Identify which cell holds the provided text, then report its [x, y] central coordinate. 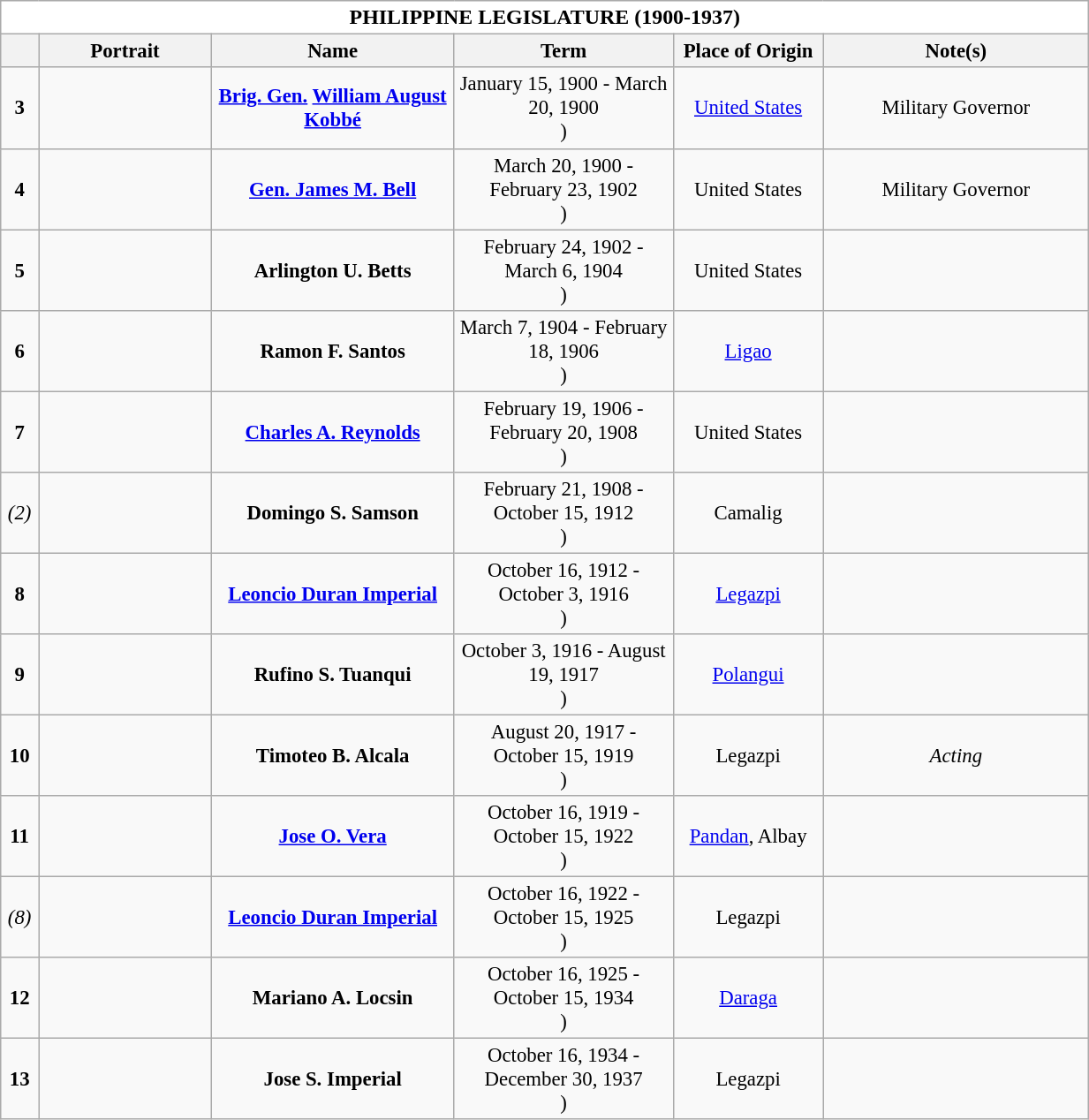
Daraga [748, 998]
Arlington U. Betts [332, 270]
March 20, 1900 - February 23, 1902 ) [563, 189]
4 [19, 189]
February 21, 1908 - October 15, 1912 ) [563, 513]
Polangui [748, 675]
Ramon F. Santos [332, 351]
(8) [19, 918]
February 24, 1902 - March 6, 1904 ) [563, 270]
7 [19, 432]
March 7, 1904 - February 18, 1906 ) [563, 351]
October 16, 1922 - October 15, 1925 ) [563, 918]
Jose S. Imperial [332, 1079]
8 [19, 594]
5 [19, 270]
Pandan, Albay [748, 836]
Charles A. Reynolds [332, 432]
9 [19, 675]
13 [19, 1079]
Domingo S. Samson [332, 513]
October 16, 1912 - October 3, 1916 ) [563, 594]
PHILIPPINE LEGISLATURE (1900-1937) [545, 18]
(2) [19, 513]
Portrait [125, 51]
Place of Origin [748, 51]
Jose O. Vera [332, 836]
August 20, 1917 - October 15, 1919 ) [563, 755]
Gen. James M. Bell [332, 189]
Timoteo B. Alcala [332, 755]
12 [19, 998]
3 [19, 109]
October 16, 1934 - December 30, 1937 ) [563, 1079]
Name [332, 51]
Acting [956, 755]
October 3, 1916 - August 19, 1917 ) [563, 675]
Ligao [748, 351]
Mariano A. Locsin [332, 998]
11 [19, 836]
October 16, 1919 - October 15, 1922 ) [563, 836]
Brig. Gen. William August Kobbé [332, 109]
10 [19, 755]
Note(s) [956, 51]
Term [563, 51]
January 15, 1900 - March 20, 1900 ) [563, 109]
6 [19, 351]
Rufino S. Tuanqui [332, 675]
Camalig [748, 513]
February 19, 1906 - February 20, 1908 ) [563, 432]
October 16, 1925 - October 15, 1934 ) [563, 998]
